Return the [x, y] coordinate for the center point of the cell that contains the specified text.  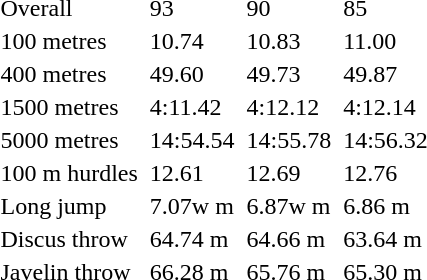
12.69 [289, 173]
64.66 m [289, 239]
10.74 [192, 41]
14:54.54 [192, 140]
49.60 [192, 74]
4:12.12 [289, 107]
4:11.42 [192, 107]
10.83 [289, 41]
64.74 m [192, 239]
49.73 [289, 74]
6.87w m [289, 206]
14:55.78 [289, 140]
7.07w m [192, 206]
12.61 [192, 173]
